Determine the [x, y] coordinate at the center of the cell enclosing the given text.  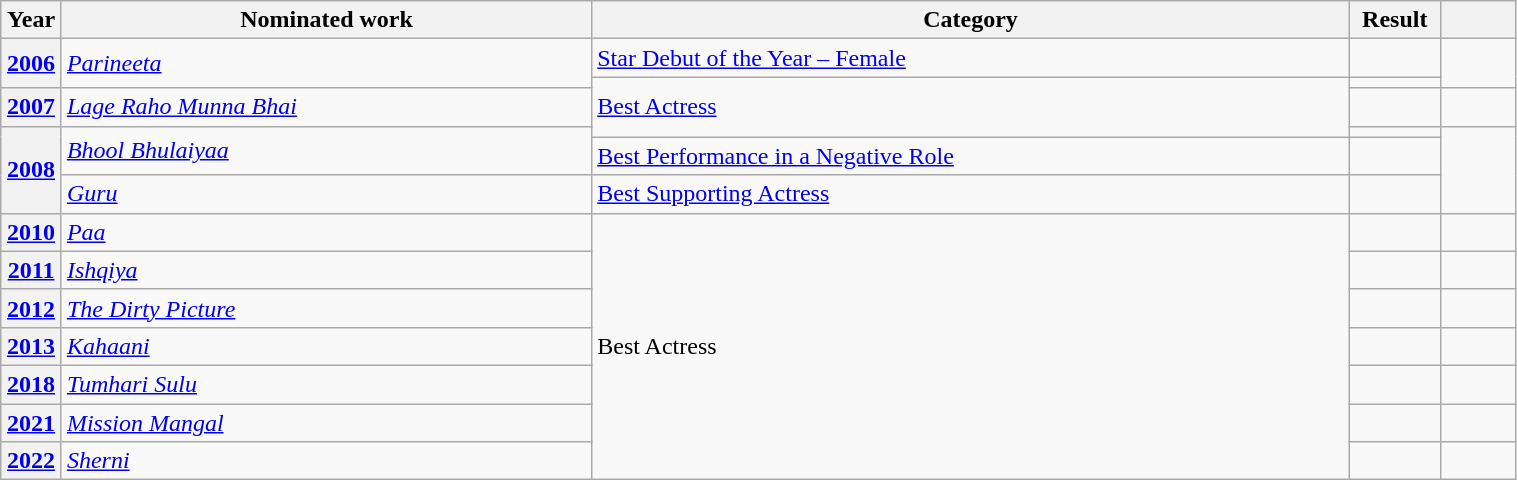
2007 [32, 107]
2012 [32, 308]
2010 [32, 232]
Best Supporting Actress [971, 194]
Year [32, 20]
Ishqiya [326, 270]
Kahaani [326, 346]
2006 [32, 64]
2013 [32, 346]
Parineeta [326, 64]
Guru [326, 194]
2011 [32, 270]
Lage Raho Munna Bhai [326, 107]
The Dirty Picture [326, 308]
Sherni [326, 461]
Bhool Bhulaiyaa [326, 150]
Result [1394, 20]
Mission Mangal [326, 423]
Nominated work [326, 20]
Tumhari Sulu [326, 384]
Paa [326, 232]
2008 [32, 170]
Category [971, 20]
2018 [32, 384]
Star Debut of the Year – Female [971, 58]
2021 [32, 423]
Best Performance in a Negative Role [971, 156]
2022 [32, 461]
